Identify which cell holds the provided text, then report its [x, y] central coordinate. 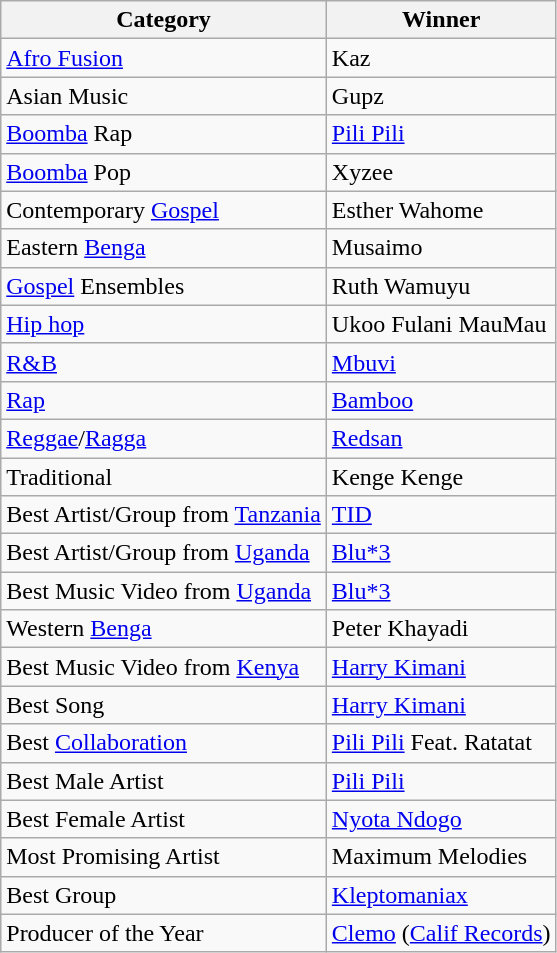
Best Artist/Group from Tanzania [164, 515]
Eastern Benga [164, 248]
Clemo (Calif Records) [441, 933]
Winner [441, 20]
Xyzee [441, 172]
Category [164, 20]
Best Group [164, 895]
R&B [164, 362]
Maximum Melodies [441, 857]
Peter Khayadi [441, 629]
Best Male Artist [164, 781]
Best Song [164, 705]
TID [441, 515]
Best Music Video from Kenya [164, 667]
Kaz [441, 58]
Gupz [441, 96]
Most Promising Artist [164, 857]
Bamboo [441, 400]
Pili Pili Feat. Ratatat [441, 743]
Best Female Artist [164, 819]
Traditional [164, 477]
Kenge Kenge [441, 477]
Best Artist/Group from Uganda [164, 553]
Boomba Rap [164, 134]
Gospel Ensembles [164, 286]
Esther Wahome [441, 210]
Reggae/Ragga [164, 438]
Nyota Ndogo [441, 819]
Boomba Pop [164, 172]
Western Benga [164, 629]
Hip hop [164, 324]
Mbuvi [441, 362]
Ruth Wamuyu [441, 286]
Musaimo [441, 248]
Contemporary Gospel [164, 210]
Best Music Video from Uganda [164, 591]
Producer of the Year [164, 933]
Kleptomaniax [441, 895]
Best Collaboration [164, 743]
Rap [164, 400]
Asian Music [164, 96]
Afro Fusion [164, 58]
Redsan [441, 438]
Ukoo Fulani MauMau [441, 324]
